Identify which cell holds the provided text, then report its (x, y) central coordinate. 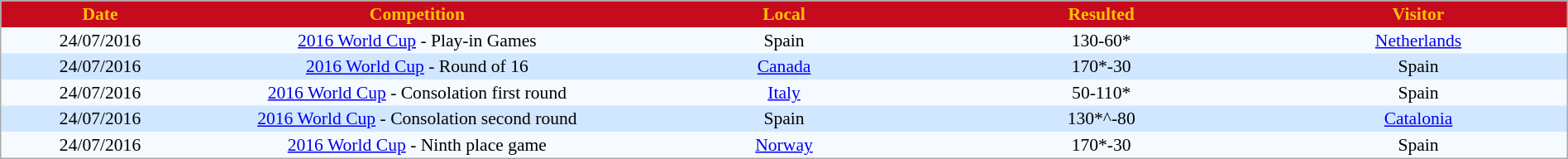
2016 World Cup - Round of 16 (418, 66)
Catalonia (1418, 119)
130-60* (1102, 41)
2016 World Cup - Ninth place game (418, 145)
2016 World Cup - Consolation first round (418, 93)
Date (100, 14)
Resulted (1102, 14)
Competition (418, 14)
50-110* (1102, 93)
Canada (784, 66)
2016 World Cup - Play-in Games (418, 41)
Netherlands (1418, 41)
Italy (784, 93)
130*^-80 (1102, 119)
Visitor (1418, 14)
2016 World Cup - Consolation second round (418, 119)
Local (784, 14)
Norway (784, 145)
